Extract the [x, y] coordinate from the center of the cell holding the provided text.  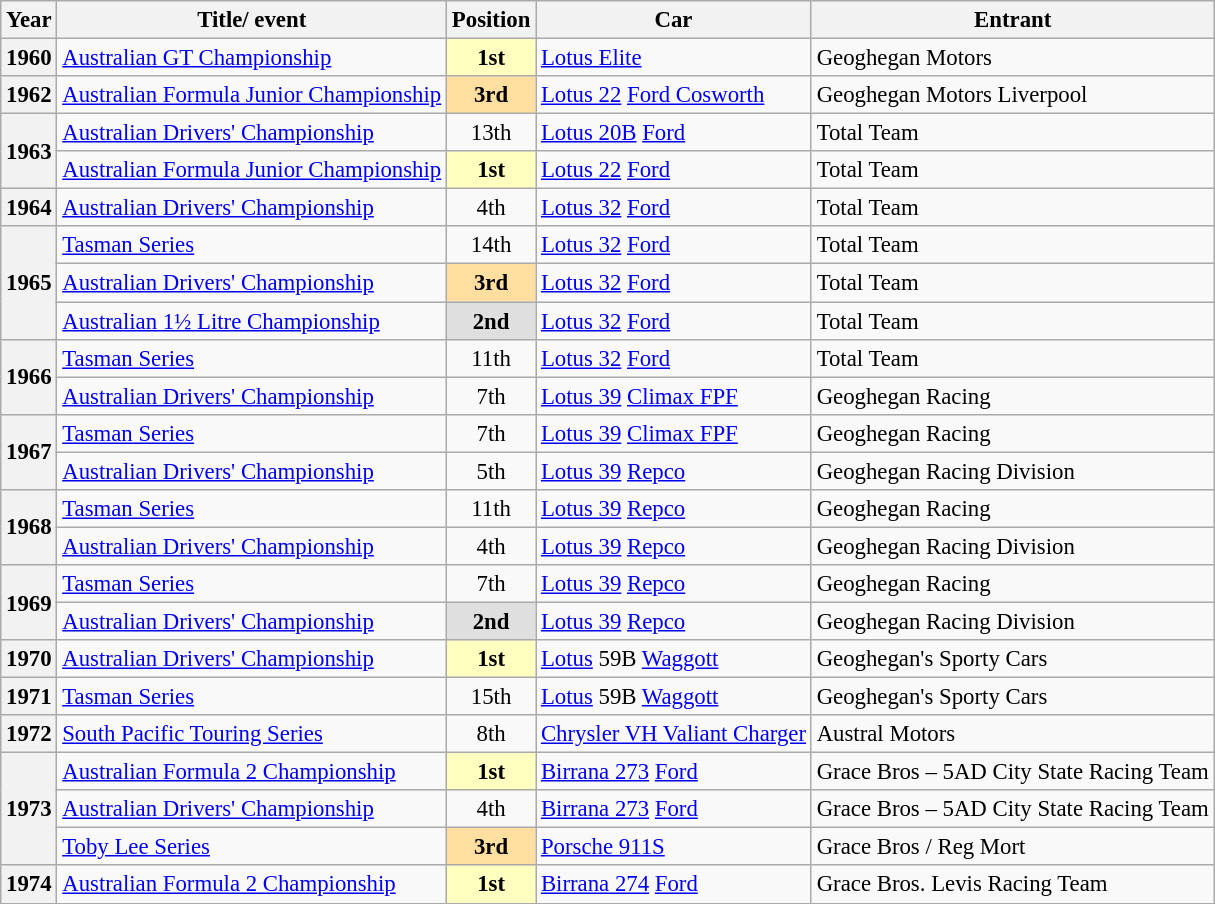
Lotus 22 Ford [674, 170]
Birrana 274 Ford [674, 885]
1972 [29, 734]
Geoghegan Motors Liverpool [1012, 95]
1960 [29, 58]
Lotus 20B Ford [674, 133]
1970 [29, 659]
1965 [29, 282]
South Pacific Touring Series [252, 734]
Title/ event [252, 20]
5th [492, 471]
13th [492, 133]
Lotus Elite [674, 58]
Geoghegan Motors [1012, 58]
1973 [29, 810]
Australian 1½ Litre Championship [252, 321]
1962 [29, 95]
Position [492, 20]
Chrysler VH Valiant Charger [674, 734]
Grace Bros. Levis Racing Team [1012, 885]
Entrant [1012, 20]
14th [492, 245]
1969 [29, 602]
Car [674, 20]
15th [492, 697]
1968 [29, 528]
1971 [29, 697]
Year [29, 20]
1964 [29, 208]
Lotus 22 Ford Cosworth [674, 95]
1966 [29, 376]
1967 [29, 452]
Grace Bros / Reg Mort [1012, 847]
Austral Motors [1012, 734]
1963 [29, 152]
8th [492, 734]
Toby Lee Series [252, 847]
Australian GT Championship [252, 58]
1974 [29, 885]
Porsche 911S [674, 847]
